Provide the [x, y] coordinate of the cell's center where the given text is located.  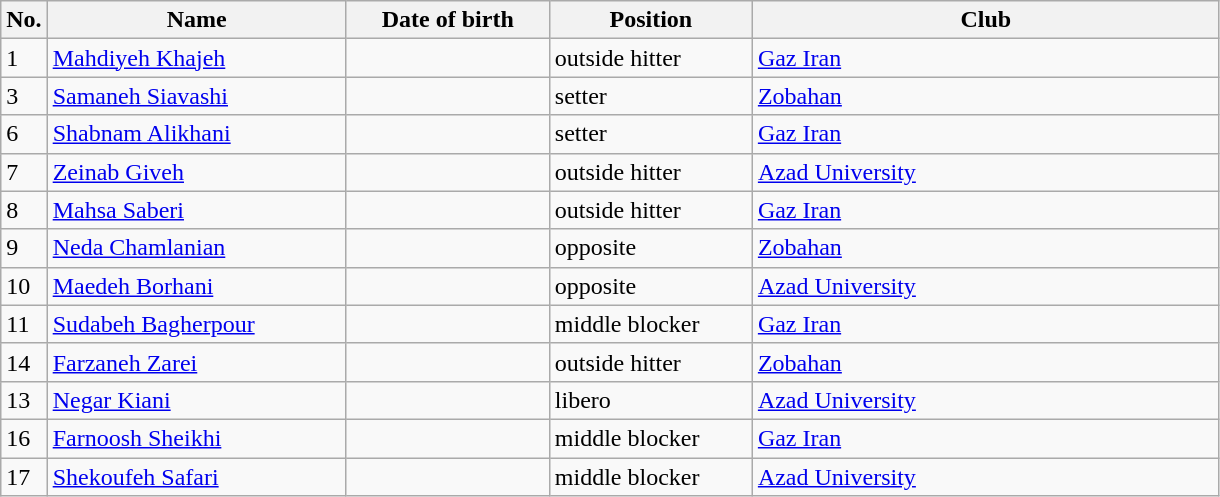
17 [24, 477]
Farzaneh Zarei [196, 362]
11 [24, 324]
Shekoufeh Safari [196, 477]
Position [650, 20]
9 [24, 248]
16 [24, 438]
Mahsa Saberi [196, 210]
1 [24, 58]
Mahdiyeh Khajeh [196, 58]
No. [24, 20]
10 [24, 286]
Neda Chamlanian [196, 248]
14 [24, 362]
Negar Kiani [196, 400]
Club [986, 20]
7 [24, 172]
6 [24, 134]
13 [24, 400]
3 [24, 96]
libero [650, 400]
8 [24, 210]
Name [196, 20]
Samaneh Siavashi [196, 96]
Shabnam Alikhani [196, 134]
Sudabeh Bagherpour [196, 324]
Farnoosh Sheikhi [196, 438]
Zeinab Giveh [196, 172]
Date of birth [448, 20]
Maedeh Borhani [196, 286]
